Detect which cell encompasses the target text, then output its (x, y) center coordinate. 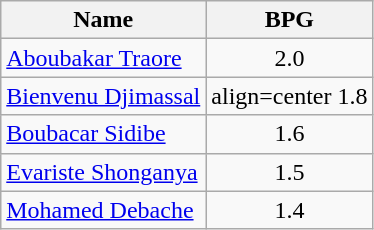
BPG (290, 20)
1.5 (290, 172)
Bienvenu Djimassal (104, 96)
1.4 (290, 210)
Boubacar Sidibe (104, 134)
align=center 1.8 (290, 96)
Mohamed Debache (104, 210)
2.0 (290, 58)
Evariste Shonganya (104, 172)
Aboubakar Traore (104, 58)
1.6 (290, 134)
Name (104, 20)
